Scan for the cell matching the given text and deliver its [X, Y] coordinate at center. 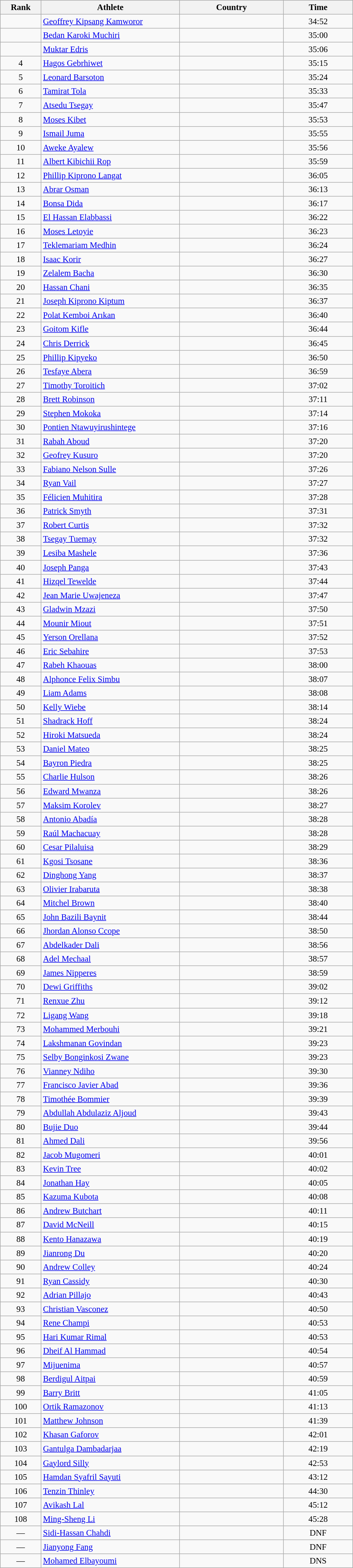
37:44 [318, 581]
Kgosi Tsosane [110, 861]
100 [21, 1407]
Jianrong Du [110, 1253]
26 [21, 371]
33 [21, 469]
Kento Hanazawa [110, 1239]
40:11 [318, 1211]
36:24 [318, 245]
Abdullah Abdulaziz Aljoud [110, 1113]
70 [21, 987]
Raúl Machacuay [110, 833]
Edward Mwanza [110, 791]
38:27 [318, 805]
50 [21, 707]
Rank [21, 7]
Timothée Bommier [110, 1099]
40:20 [318, 1253]
73 [21, 1029]
Rene Champi [110, 1323]
40:30 [318, 1281]
Berdigul Aitpai [110, 1379]
Gaylord Silly [110, 1463]
35:00 [318, 35]
7 [21, 105]
Leonard Barsoton [110, 77]
36:45 [318, 343]
Adel Mechaal [110, 959]
35:55 [318, 133]
Jacob Mugomeri [110, 1155]
36:30 [318, 273]
Chris Derrick [110, 343]
36:35 [318, 287]
37:31 [318, 511]
38:40 [318, 903]
95 [21, 1337]
Tamirat Tola [110, 91]
44:30 [318, 1491]
DNS [318, 1561]
39:43 [318, 1113]
39:18 [318, 1015]
Jean Marie Uwajeneza [110, 595]
52 [21, 735]
45:12 [318, 1505]
Kevin Tree [110, 1169]
Goitom Kifle [110, 329]
38:57 [318, 959]
68 [21, 959]
86 [21, 1211]
38 [21, 539]
71 [21, 1001]
36:05 [318, 175]
92 [21, 1295]
Eric Sebahire [110, 651]
Ismail Juma [110, 133]
Cesar Pilaluisa [110, 847]
Moses Kibet [110, 119]
91 [21, 1281]
51 [21, 721]
36:22 [318, 217]
36:50 [318, 357]
15 [21, 217]
Bonsa Dida [110, 203]
66 [21, 931]
Bayron Piedra [110, 763]
Bedan Karoki Muchiri [110, 35]
89 [21, 1253]
35 [21, 497]
Joseph Panga [110, 567]
40:05 [318, 1183]
Abdelkader Dali [110, 945]
102 [21, 1435]
Mitchel Brown [110, 903]
37:36 [318, 553]
53 [21, 749]
59 [21, 833]
Brett Robinson [110, 399]
40:54 [318, 1351]
38:37 [318, 875]
39:36 [318, 1085]
39:56 [318, 1141]
39:02 [318, 987]
57 [21, 805]
Christian Vasconez [110, 1309]
37:02 [318, 385]
106 [21, 1491]
62 [21, 875]
Mohammed Merbouhi [110, 1029]
Sidi-Hassan Chahdi [110, 1533]
Atsedu Tsegay [110, 105]
37:26 [318, 469]
9 [21, 133]
37:11 [318, 399]
21 [21, 301]
40:15 [318, 1225]
36:13 [318, 189]
23 [21, 329]
Aweke Ayalew [110, 147]
Liam Adams [110, 693]
41 [21, 581]
35:56 [318, 147]
37:47 [318, 595]
Charlie Hulson [110, 777]
64 [21, 903]
Yerson Orellana [110, 637]
Gladwin Mzazi [110, 609]
36:44 [318, 329]
Tesfaye Abera [110, 371]
16 [21, 231]
Jonathan Hay [110, 1183]
Geoffrey Kipsang Kamworor [110, 22]
Kazuma Kubota [110, 1197]
38:50 [318, 931]
4 [21, 63]
Ortik Ramazonov [110, 1407]
Gantulga Dambadarjaa [110, 1449]
Muktar Edris [110, 50]
24 [21, 343]
41:39 [318, 1421]
37:14 [318, 413]
37:52 [318, 637]
Albert Kibichii Rop [110, 161]
Francisco Javier Abad [110, 1085]
Mohamed Elbayoumi [110, 1561]
39:21 [318, 1029]
25 [21, 357]
Patrick Smyth [110, 511]
42:53 [318, 1463]
36:40 [318, 315]
Tsegay Tuemay [110, 539]
63 [21, 889]
38:56 [318, 945]
Jianyong Fang [110, 1547]
105 [21, 1477]
38:59 [318, 973]
36 [21, 511]
Polat Kemboi Arıkan [110, 315]
69 [21, 973]
James Nipperes [110, 973]
40:50 [318, 1309]
El Hassan Elabbassi [110, 217]
Ming-Sheng Li [110, 1519]
Isaac Korir [110, 259]
Moses Letoyie [110, 231]
34:52 [318, 22]
Time [318, 7]
37:28 [318, 497]
40:43 [318, 1295]
99 [21, 1393]
35:53 [318, 119]
11 [21, 161]
Geofrey Kusuro [110, 455]
61 [21, 861]
Tenzin Thinley [110, 1491]
39:12 [318, 1001]
29 [21, 413]
36:23 [318, 231]
Lakshmanan Govindan [110, 1043]
Félicien Muhitira [110, 497]
Shadrack Hoff [110, 721]
32 [21, 455]
85 [21, 1197]
Robert Curtis [110, 525]
36:59 [318, 371]
74 [21, 1043]
94 [21, 1323]
Zelalem Bacha [110, 273]
17 [21, 245]
78 [21, 1099]
83 [21, 1169]
43 [21, 609]
72 [21, 1015]
79 [21, 1113]
30 [21, 427]
Hari Kumar Rimal [110, 1337]
82 [21, 1155]
Ryan Cassidy [110, 1281]
28 [21, 399]
101 [21, 1421]
John Bazili Baynit [110, 917]
Khasan Gaforov [110, 1435]
Athlete [110, 7]
36:17 [318, 203]
35:24 [318, 77]
Hassan Chani [110, 287]
12 [21, 175]
Pontien Ntawuyirushintege [110, 427]
42:01 [318, 1435]
Timothy Toroitich [110, 385]
37:16 [318, 427]
Hagos Gebrhiwet [110, 63]
44 [21, 623]
88 [21, 1239]
42:19 [318, 1449]
6 [21, 91]
38:44 [318, 917]
39:30 [318, 1071]
38:29 [318, 847]
38:14 [318, 707]
39:39 [318, 1099]
Ligang Wang [110, 1015]
103 [21, 1449]
37:51 [318, 623]
Vianney Ndiho [110, 1071]
93 [21, 1309]
38:08 [318, 693]
40:59 [318, 1379]
35:06 [318, 50]
Olivier Irabaruta [110, 889]
38:00 [318, 665]
56 [21, 791]
Bujie Duo [110, 1127]
Mijuenima [110, 1365]
60 [21, 847]
Jhordan Alonso Ccope [110, 931]
40:02 [318, 1169]
37 [21, 525]
107 [21, 1505]
31 [21, 441]
Rabah Aboud [110, 441]
Alphonce Felix Simbu [110, 679]
40:01 [318, 1155]
54 [21, 763]
22 [21, 315]
42 [21, 595]
39 [21, 553]
Daniel Mateo [110, 749]
Phillip Kipyeko [110, 357]
40:19 [318, 1239]
Maksim Korolev [110, 805]
40:08 [318, 1197]
76 [21, 1071]
Adrian Pillajo [110, 1295]
Hamdan Syafril Sayuti [110, 1477]
87 [21, 1225]
43:12 [318, 1477]
Kelly Wiebe [110, 707]
34 [21, 483]
41:05 [318, 1393]
Antonio Abadía [110, 819]
Country [232, 7]
Abrar Osman [110, 189]
55 [21, 777]
81 [21, 1141]
90 [21, 1267]
98 [21, 1379]
40:57 [318, 1365]
Selby Bonginkosi Zwane [110, 1057]
35:59 [318, 161]
Phillip Kiprono Langat [110, 175]
40:24 [318, 1267]
27 [21, 385]
Andrew Butchart [110, 1211]
40 [21, 567]
58 [21, 819]
75 [21, 1057]
Fabiano Nelson Sulle [110, 469]
36:27 [318, 259]
Mounir Miout [110, 623]
37:53 [318, 651]
80 [21, 1127]
96 [21, 1351]
35:15 [318, 63]
37:43 [318, 567]
Joseph Kiprono Kiptum [110, 301]
37:27 [318, 483]
Matthew Johnson [110, 1421]
Dinghong Yang [110, 875]
10 [21, 147]
35:33 [318, 91]
14 [21, 203]
45:28 [318, 1519]
Barry Britt [110, 1393]
46 [21, 651]
Lesiba Mashele [110, 553]
65 [21, 917]
Dheif Al Hammad [110, 1351]
Dewi Griffiths [110, 987]
77 [21, 1085]
49 [21, 693]
45 [21, 637]
39:44 [318, 1127]
Andrew Colley [110, 1267]
20 [21, 287]
47 [21, 665]
David McNeill [110, 1225]
5 [21, 77]
38:36 [318, 861]
108 [21, 1519]
18 [21, 259]
Ahmed Dali [110, 1141]
104 [21, 1463]
37:50 [318, 609]
8 [21, 119]
Rabeh Khaouas [110, 665]
Stephen Mokoka [110, 413]
Teklemariam Medhin [110, 245]
38:38 [318, 889]
13 [21, 189]
Hiroki Matsueda [110, 735]
67 [21, 945]
36:37 [318, 301]
84 [21, 1183]
Renxue Zhu [110, 1001]
41:13 [318, 1407]
Avikash Lal [110, 1505]
19 [21, 273]
48 [21, 679]
Hizqel Tewelde [110, 581]
35:47 [318, 105]
Ryan Vail [110, 483]
38:07 [318, 679]
97 [21, 1365]
